Determine the [x, y] coordinate at the center of the cell enclosing the given text.  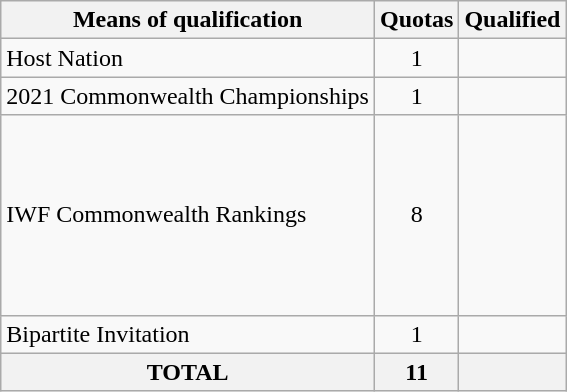
Qualified [512, 20]
Means of qualification [188, 20]
Bipartite Invitation [188, 334]
IWF Commonwealth Rankings [188, 215]
8 [416, 215]
Quotas [416, 20]
Host Nation [188, 58]
2021 Commonwealth Championships [188, 96]
TOTAL [188, 372]
11 [416, 372]
